Scan for the cell matching the given text and deliver its [x, y] coordinate at center. 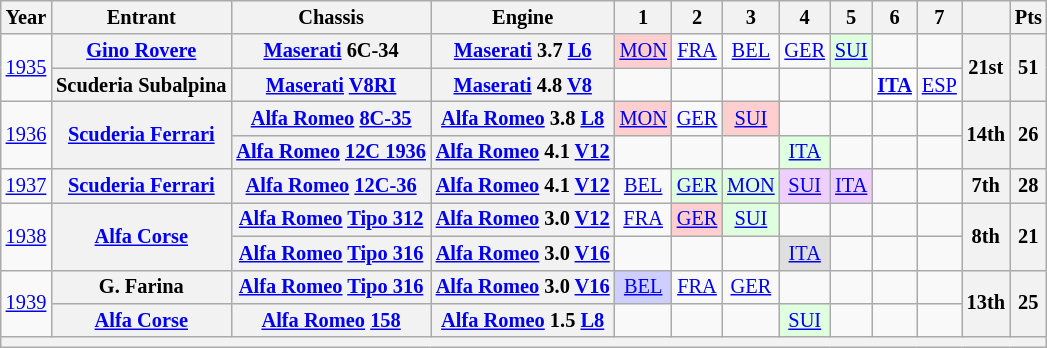
21st [986, 68]
Alfa Romeo 1.5 L8 [523, 320]
Alfa Romeo 3.0 V12 [523, 219]
5 [852, 17]
Maserati V8RI [330, 85]
1936 [26, 134]
8th [986, 236]
G. Farina [141, 287]
Maserati 4.8 V8 [523, 85]
Alfa Romeo 158 [330, 320]
1 [644, 17]
ESP [940, 85]
Scuderia Subalpina [141, 85]
1935 [26, 68]
28 [1028, 186]
25 [1028, 304]
Entrant [141, 17]
1939 [26, 304]
Pts [1028, 17]
Alfa Romeo 8C-35 [330, 118]
Engine [523, 17]
4 [805, 17]
1938 [26, 236]
26 [1028, 134]
Alfa Romeo 12C-36 [330, 186]
3 [750, 17]
Alfa Romeo 12C 1936 [330, 152]
13th [986, 304]
Gino Rovere [141, 51]
7 [940, 17]
7th [986, 186]
Alfa Romeo 3.8 L8 [523, 118]
21 [1028, 236]
6 [894, 17]
Maserati 6C-34 [330, 51]
Chassis [330, 17]
14th [986, 134]
Alfa Romeo Tipo 312 [330, 219]
51 [1028, 68]
1937 [26, 186]
Year [26, 17]
2 [697, 17]
Maserati 3.7 L6 [523, 51]
